Return [X, Y] of the center of cell containing provided text 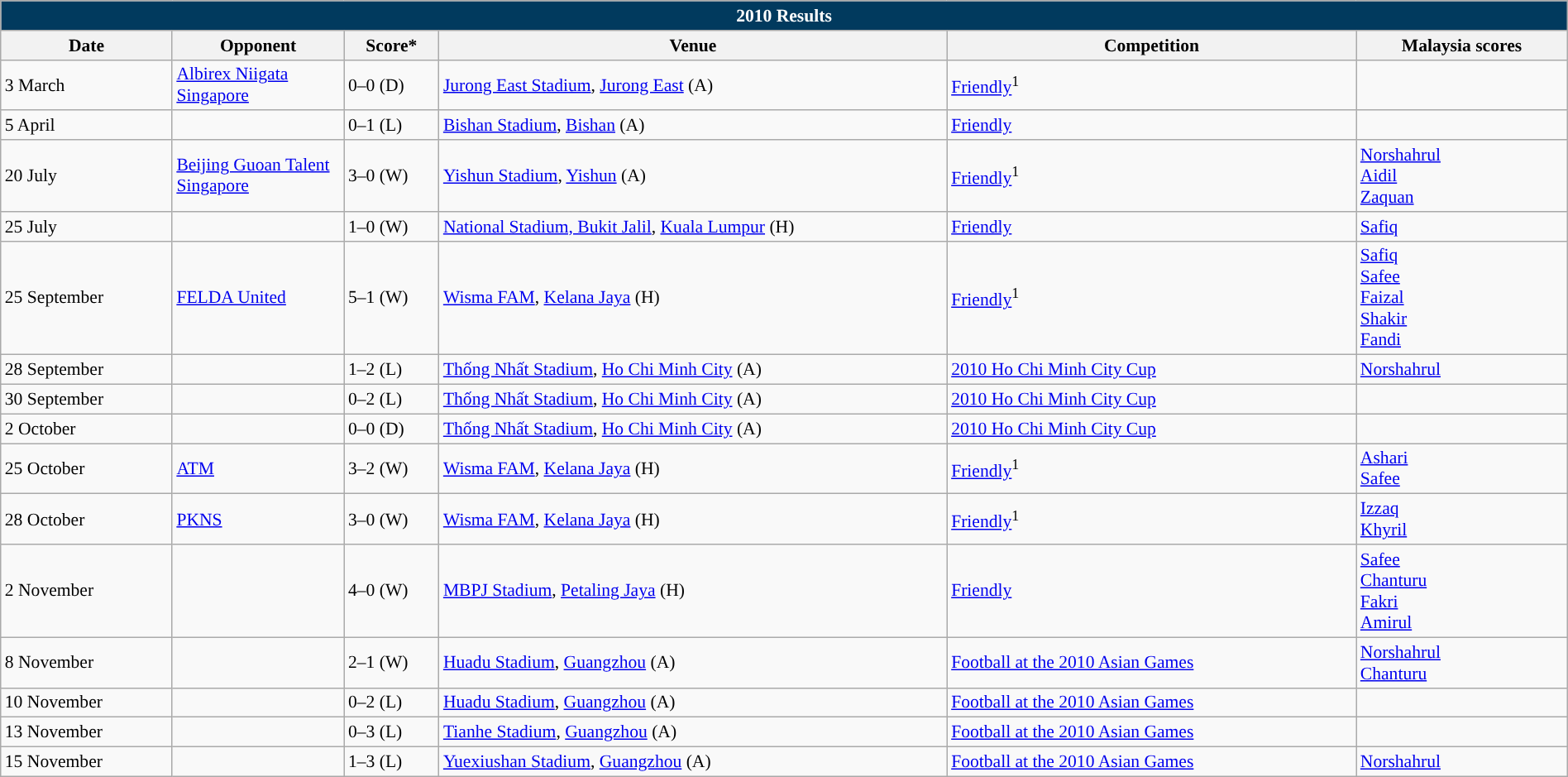
5–1 (W) [392, 298]
25 July [87, 227]
FELDA United [258, 298]
Opponent [258, 46]
2 November [87, 591]
Yishun Stadium, Yishun (A) [693, 175]
Norshahrul Chanturu [1462, 662]
ATM [258, 468]
Score* [392, 46]
Date [87, 46]
25 October [87, 468]
Yuexiushan Stadium, Guangzhou (A) [693, 762]
Beijing Guoan Talent Singapore [258, 175]
30 September [87, 400]
28 October [87, 520]
Safee Chanturu Fakri Amirul [1462, 591]
Izzaq Khyril [1462, 520]
3 March [87, 84]
2–1 (W) [392, 662]
0–1 (L) [392, 126]
Tianhe Stadium, Guangzhou (A) [693, 732]
National Stadium, Bukit Jalil, Kuala Lumpur (H) [693, 227]
Malaysia scores [1462, 46]
8 November [87, 662]
Ashari Safee [1462, 468]
25 September [87, 298]
1–3 (L) [392, 762]
Albirex Niigata Singapore [258, 84]
Venue [693, 46]
2 October [87, 429]
28 September [87, 370]
10 November [87, 703]
1–2 (L) [392, 370]
20 July [87, 175]
2010 Results [784, 16]
PKNS [258, 520]
15 November [87, 762]
4–0 (W) [392, 591]
13 November [87, 732]
Bishan Stadium, Bishan (A) [693, 126]
Safiq [1462, 227]
3–2 (W) [392, 468]
1–0 (W) [392, 227]
MBPJ Stadium, Petaling Jaya (H) [693, 591]
Safiq Safee Faizal Shakir Fandi [1462, 298]
Competition [1151, 46]
Norshahrul Aidil Zaquan [1462, 175]
0–3 (L) [392, 732]
Jurong East Stadium, Jurong East (A) [693, 84]
5 April [87, 126]
